Search for the cell housing the specified text and yield its (X, Y) center coordinate. 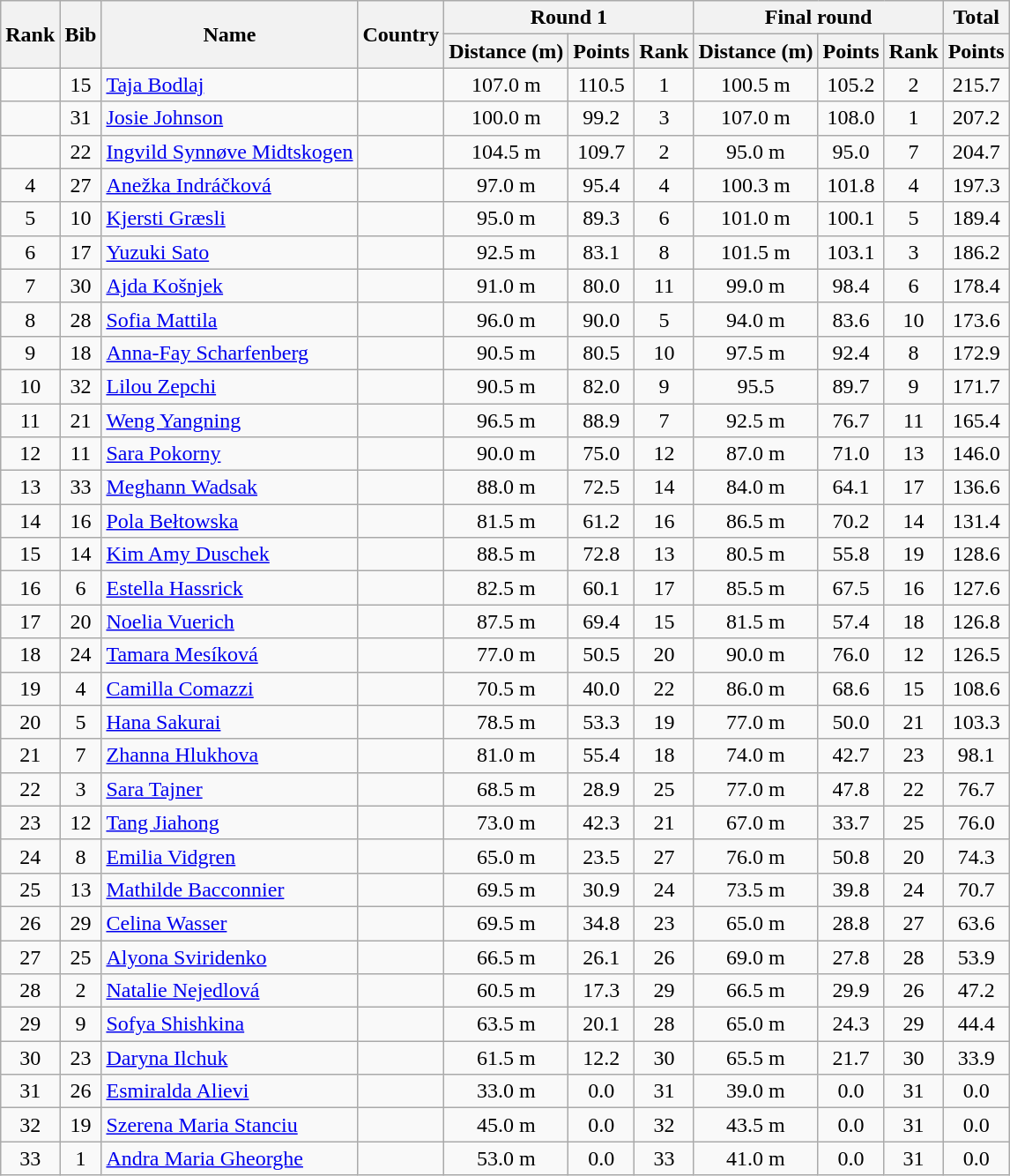
23.5 (601, 856)
44.4 (977, 1024)
64.1 (851, 488)
65.5 m (756, 1058)
91.0 m (506, 286)
108.6 (977, 688)
40.0 (601, 688)
89.3 (601, 219)
108.0 (851, 118)
68.6 (851, 688)
Tamara Mesíková (229, 655)
Szerena Maria Stanciu (229, 1125)
53.3 (601, 722)
84.0 m (756, 488)
74.0 m (756, 755)
95.4 (601, 185)
45.0 m (506, 1125)
Sara Pokorny (229, 454)
Andra Maria Gheorghe (229, 1158)
126.5 (977, 655)
88.0 m (506, 488)
204.7 (977, 152)
61.2 (601, 521)
27.8 (851, 956)
104.5 m (506, 152)
72.8 (601, 555)
Sofia Mattila (229, 319)
105.2 (851, 85)
41.0 m (756, 1158)
Sara Tajner (229, 789)
73.0 m (506, 822)
Pola Bełtowska (229, 521)
Zhanna Hlukhova (229, 755)
Ajda Košnjek (229, 286)
101.8 (851, 185)
57.4 (851, 621)
Celina Wasser (229, 923)
47.8 (851, 789)
50.8 (851, 856)
50.5 (601, 655)
101.0 m (756, 219)
Esmiralda Alievi (229, 1091)
29.9 (851, 991)
207.2 (977, 118)
127.6 (977, 588)
110.5 (601, 85)
128.6 (977, 555)
Ingvild Synnøve Midtskogen (229, 152)
Anežka Indráčková (229, 185)
80.5 m (756, 555)
173.6 (977, 319)
85.5 m (756, 588)
126.8 (977, 621)
Natalie Nejedlová (229, 991)
24.3 (851, 1024)
53.9 (977, 956)
Emilia Vidgren (229, 856)
82.0 (601, 386)
12.2 (601, 1058)
78.5 m (506, 722)
75.0 (601, 454)
81.0 m (506, 755)
178.4 (977, 286)
34.8 (601, 923)
101.5 m (756, 252)
96.5 m (506, 421)
Camilla Comazzi (229, 688)
197.3 (977, 185)
55.4 (601, 755)
17.3 (601, 991)
94.0 m (756, 319)
70.2 (851, 521)
Anna-Fay Scharfenberg (229, 353)
99.2 (601, 118)
60.1 (601, 588)
97.5 m (756, 353)
Kim Amy Duschek (229, 555)
39.0 m (756, 1091)
Noelia Vuerich (229, 621)
Kjersti Græsli (229, 219)
70.5 m (506, 688)
88.9 (601, 421)
189.4 (977, 219)
Estella Hassrick (229, 588)
97.0 m (506, 185)
28.9 (601, 789)
50.0 (851, 722)
43.5 m (756, 1125)
83.6 (851, 319)
95.5 (756, 386)
83.1 (601, 252)
100.0 m (506, 118)
21.7 (851, 1058)
Daryna Ilchuk (229, 1058)
74.3 (977, 856)
165.4 (977, 421)
Hana Sakurai (229, 722)
96.0 m (506, 319)
Yuzuki Sato (229, 252)
136.6 (977, 488)
146.0 (977, 454)
Weng Yangning (229, 421)
33.0 m (506, 1091)
95.0 (851, 152)
100.5 m (756, 85)
33.9 (977, 1058)
71.0 (851, 454)
63.6 (977, 923)
86.0 m (756, 688)
Alyona Sviridenko (229, 956)
Tang Jiahong (229, 822)
53.0 m (506, 1158)
Sofya Shishkina (229, 1024)
90.0 (601, 319)
30.9 (601, 889)
186.2 (977, 252)
Name (229, 34)
42.7 (851, 755)
Josie Johnson (229, 118)
28.8 (851, 923)
63.5 m (506, 1024)
70.7 (977, 889)
Total (977, 18)
98.1 (977, 755)
60.5 m (506, 991)
131.4 (977, 521)
42.3 (601, 822)
39.8 (851, 889)
Lilou Zepchi (229, 386)
69.0 m (756, 956)
Country (401, 34)
67.0 m (756, 822)
80.5 (601, 353)
109.7 (601, 152)
47.2 (977, 991)
73.5 m (756, 889)
Final round (818, 18)
103.1 (851, 252)
68.5 m (506, 789)
Mathilde Bacconnier (229, 889)
55.8 (851, 555)
215.7 (977, 85)
Round 1 (569, 18)
33.7 (851, 822)
87.5 m (506, 621)
89.7 (851, 386)
92.4 (851, 353)
80.0 (601, 286)
Bib (81, 34)
82.5 m (506, 588)
76.0 m (756, 856)
99.0 m (756, 286)
86.5 m (756, 521)
100.3 m (756, 185)
172.9 (977, 353)
Taja Bodlaj (229, 85)
69.4 (601, 621)
87.0 m (756, 454)
67.5 (851, 588)
Meghann Wadsak (229, 488)
72.5 (601, 488)
100.1 (851, 219)
20.1 (601, 1024)
61.5 m (506, 1058)
26.1 (601, 956)
171.7 (977, 386)
98.4 (851, 286)
103.3 (977, 722)
88.5 m (506, 555)
